Output the (x, y) coordinate of the center of the cell containing the given text.  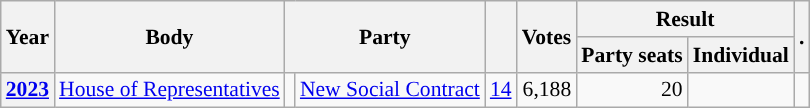
14 (501, 90)
Individual (741, 55)
2023 (28, 90)
Year (28, 36)
20 (632, 90)
6,188 (547, 90)
. (802, 36)
New Social Contract (390, 90)
Party seats (632, 55)
Party (385, 36)
Body (170, 36)
House of Representatives (170, 90)
Result (685, 19)
Votes (547, 36)
